Determine the (x, y) coordinate at the center of the cell enclosing the given text.  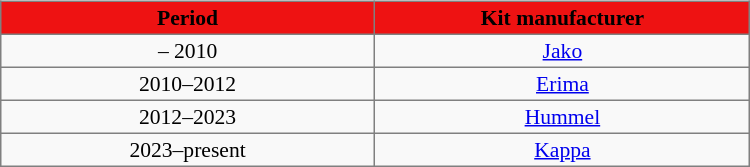
Period (188, 18)
Kappa (562, 150)
Jako (562, 50)
Hummel (562, 116)
Erima (562, 84)
2012–2023 (188, 116)
2010–2012 (188, 84)
– 2010 (188, 50)
2023–present (188, 150)
Kit manufacturer (562, 18)
